Output the [X, Y] coordinate of the center of the cell containing the given text.  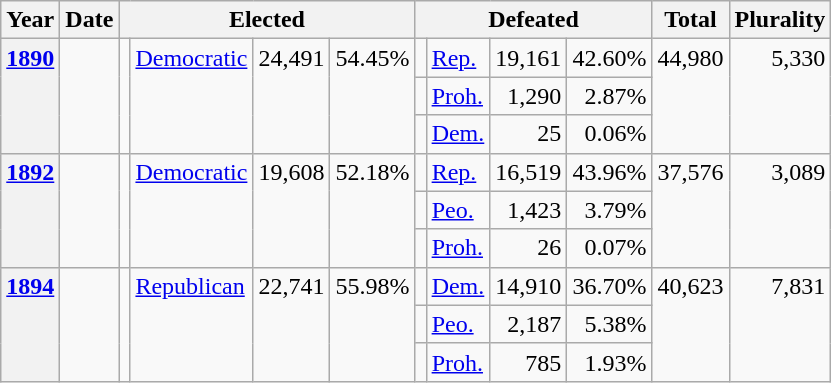
37,576 [690, 210]
54.45% [372, 96]
19,608 [292, 210]
2,187 [528, 324]
Defeated [534, 20]
Republican [192, 324]
25 [528, 134]
Year [30, 20]
1.93% [610, 362]
Date [90, 20]
1,423 [528, 210]
19,161 [528, 58]
26 [528, 248]
16,519 [528, 172]
1,290 [528, 96]
Elected [267, 20]
3,089 [780, 210]
5.38% [610, 324]
2.87% [610, 96]
Plurality [780, 20]
52.18% [372, 210]
1894 [30, 324]
55.98% [372, 324]
7,831 [780, 324]
40,623 [690, 324]
0.06% [610, 134]
5,330 [780, 96]
Total [690, 20]
36.70% [610, 286]
44,980 [690, 96]
3.79% [610, 210]
22,741 [292, 324]
785 [528, 362]
14,910 [528, 286]
1892 [30, 210]
1890 [30, 96]
42.60% [610, 58]
24,491 [292, 96]
0.07% [610, 248]
43.96% [610, 172]
